Return the (x, y) coordinate for the center point of the cell that contains the specified text.  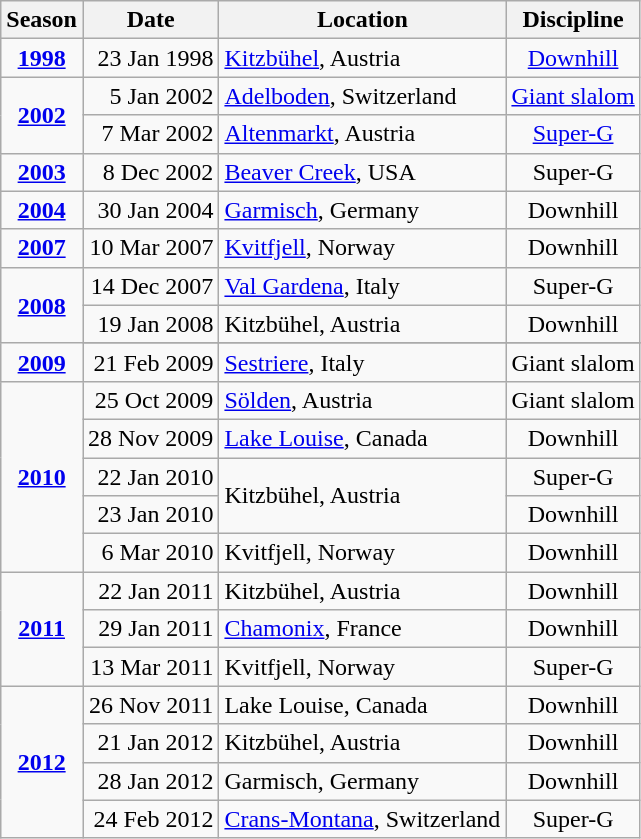
13 Mar 2011 (150, 667)
2008 (42, 305)
Discipline (573, 20)
Date (150, 20)
26 Nov 2011 (150, 705)
Chamonix, France (362, 629)
2002 (42, 115)
19 Jan 2008 (150, 324)
22 Jan 2010 (150, 477)
25 Oct 2009 (150, 400)
Sölden, Austria (362, 400)
23 Jan 1998 (150, 58)
6 Mar 2010 (150, 553)
29 Jan 2011 (150, 629)
Adelboden, Switzerland (362, 96)
28 Nov 2009 (150, 438)
Crans-Montana, Switzerland (362, 819)
7 Mar 2002 (150, 134)
2011 (42, 629)
Sestriere, Italy (362, 362)
8 Dec 2002 (150, 172)
2007 (42, 248)
10 Mar 2007 (150, 248)
2003 (42, 172)
22 Jan 2011 (150, 591)
2012 (42, 762)
2009 (42, 362)
2010 (42, 476)
23 Jan 2010 (150, 515)
14 Dec 2007 (150, 286)
Location (362, 20)
Altenmarkt, Austria (362, 134)
21 Feb 2009 (150, 362)
30 Jan 2004 (150, 210)
Beaver Creek, USA (362, 172)
28 Jan 2012 (150, 781)
2004 (42, 210)
1998 (42, 58)
5 Jan 2002 (150, 96)
24 Feb 2012 (150, 819)
21 Jan 2012 (150, 743)
Val Gardena, Italy (362, 286)
Season (42, 20)
